Return the [X, Y] coordinate for the center point of the cell that contains the specified text.  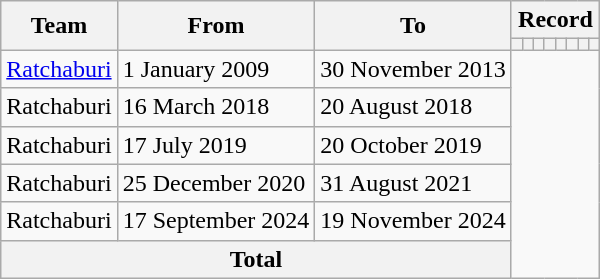
20 October 2019 [413, 145]
1 January 2009 [216, 69]
19 November 2024 [413, 221]
Record [555, 20]
17 September 2024 [216, 221]
Total [256, 259]
25 December 2020 [216, 183]
To [413, 26]
From [216, 26]
16 March 2018 [216, 107]
30 November 2013 [413, 69]
Team [59, 26]
20 August 2018 [413, 107]
17 July 2019 [216, 145]
31 August 2021 [413, 183]
